Search for the cell housing the specified text and yield its [x, y] center coordinate. 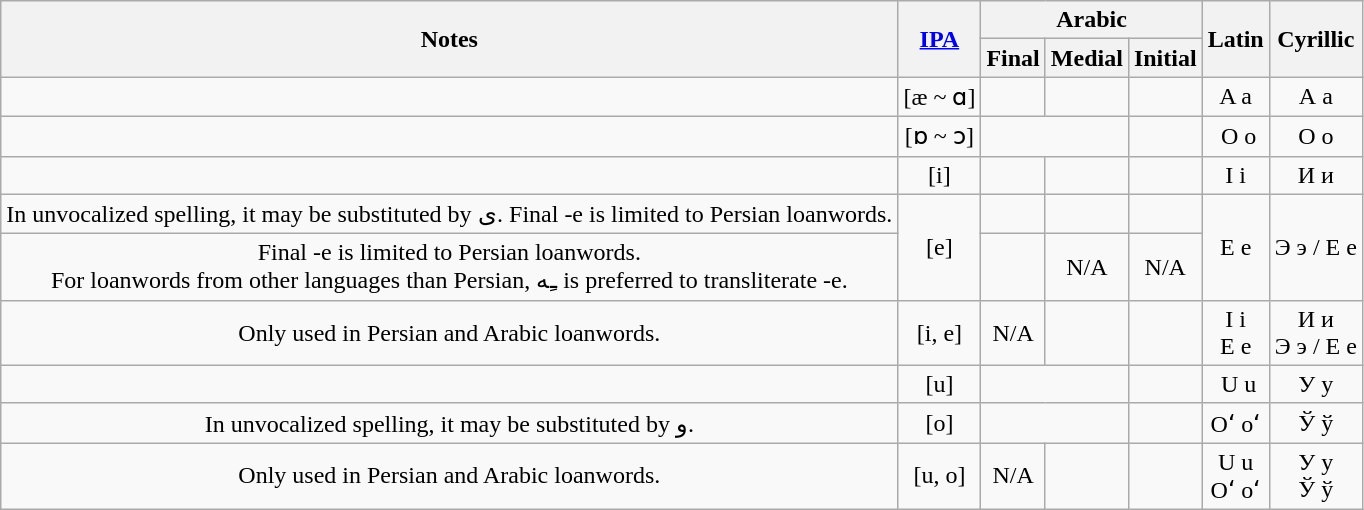
Final -e is limited to Persian loanwords.For loanwords from other languages than Persian, ـِه is preferred to transliterate -e. [450, 268]
И и [1316, 175]
[æ ~ ɑ] [940, 97]
Cyrillic [1316, 39]
Notes [450, 39]
Medial [1086, 58]
Oʻ oʻ [1236, 423]
In unvocalized spelling, it may be substituted by ی. Final -e is limited to Persian loanwords. [450, 214]
I iE e [1236, 332]
In unvocalized spelling, it may be substituted by و. [450, 423]
У уЎ ў [1316, 476]
А а [1316, 97]
Final [1013, 58]
[e] [940, 247]
Ў ў [1316, 423]
[u, o] [940, 476]
U uOʻ oʻ [1236, 476]
Initial [1165, 58]
[i] [940, 175]
E e [1236, 247]
[o] [940, 423]
A a [1236, 97]
‌ U u [1236, 384]
[u] [940, 384]
[i, e] [940, 332]
I i [1236, 175]
IPA [940, 39]
И иЭ э / Е е [1316, 332]
[ɒ ~ ɔ] [940, 136]
Latin [1236, 39]
‌ O o [1236, 136]
Arabic [1092, 20]
О о [1316, 136]
У у [1316, 384]
Э э / Е е [1316, 247]
